Output the [X, Y] coordinate of the center of the cell containing the given text.  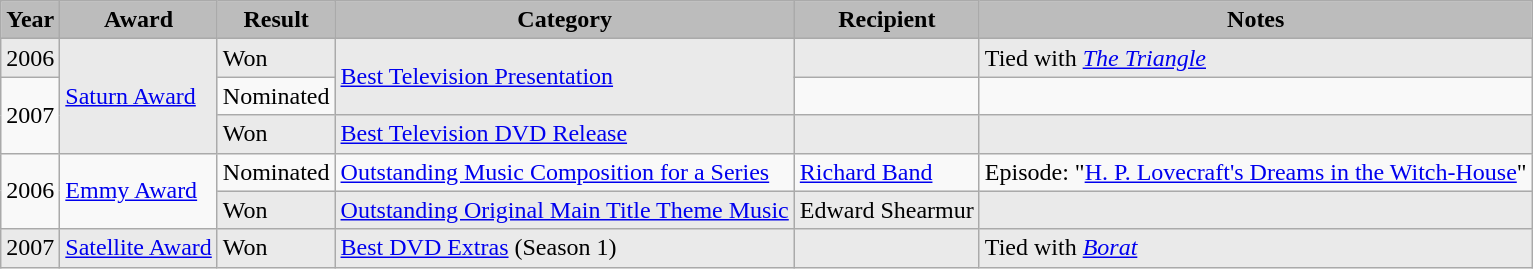
Richard Band [886, 172]
Emmy Award [139, 191]
Saturn Award [139, 96]
Recipient [886, 20]
Best DVD Extras (Season 1) [564, 248]
Satellite Award [139, 248]
Best Television Presentation [564, 77]
Result [276, 20]
Outstanding Music Composition for a Series [564, 172]
Category [564, 20]
Notes [1256, 20]
Tied with Borat [1256, 248]
Year [30, 20]
Outstanding Original Main Title Theme Music [564, 210]
Episode: "H. P. Lovecraft's Dreams in the Witch-House" [1256, 172]
Tied with The Triangle [1256, 58]
Edward Shearmur [886, 210]
Best Television DVD Release [564, 134]
Award [139, 20]
